Locate the cell with the specified text and output its (X, Y) center coordinate. 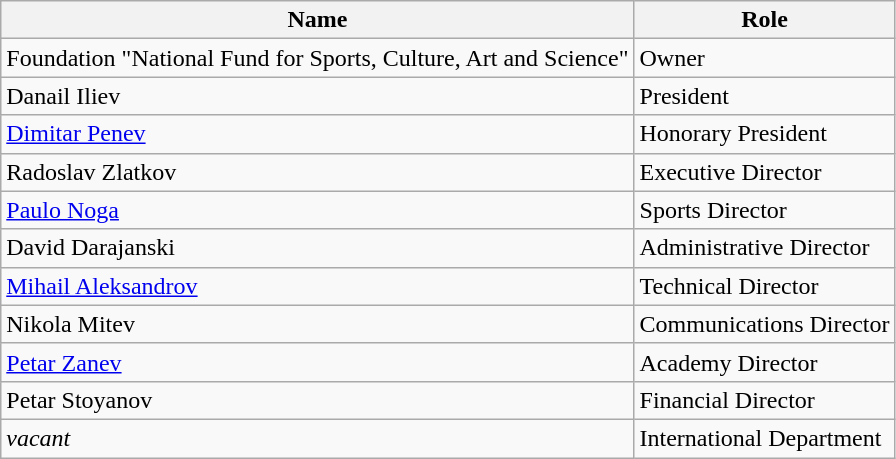
Honorary President (764, 134)
Owner (764, 58)
Danail Iliev (318, 96)
Sports Director (764, 210)
Petar Zanev (318, 362)
David Darajanski (318, 248)
Nikola Mitev (318, 324)
Communications Director (764, 324)
Academy Director (764, 362)
Foundation "National Fund for Sports, Culture, Art and Science" (318, 58)
Dimitar Penev (318, 134)
Radoslav Zlatkov (318, 172)
Paulo Noga (318, 210)
Mihail Aleksandrov (318, 286)
Technical Director (764, 286)
Executive Director (764, 172)
vacant (318, 438)
President (764, 96)
Role (764, 20)
Petar Stoyanov (318, 400)
Administrative Director (764, 248)
Financial Director (764, 400)
Name (318, 20)
International Department (764, 438)
